Provide the [x, y] coordinate of the cell's center where the given text is located.  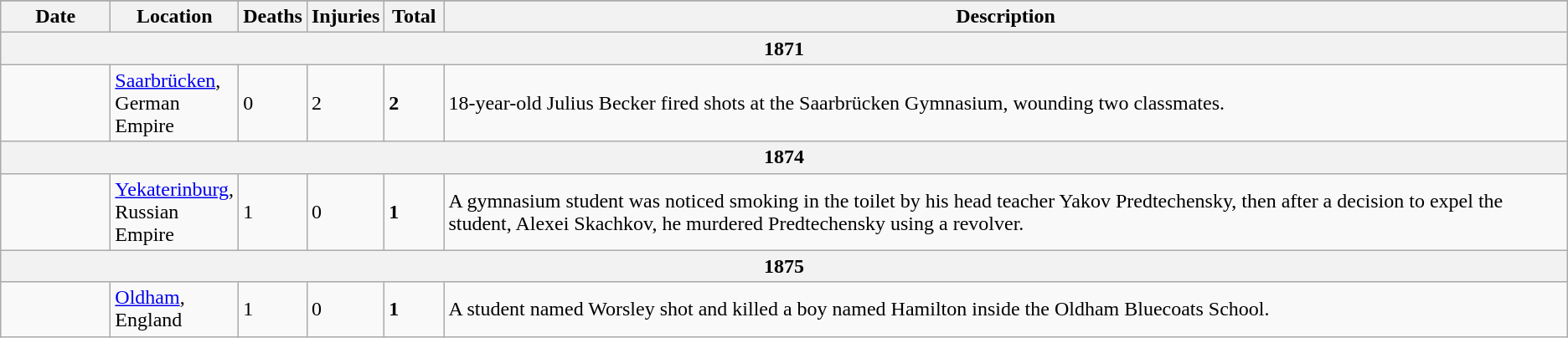
Total [414, 17]
Deaths [273, 17]
Yekaterinburg, Russian Empire [174, 212]
Date [55, 17]
1871 [784, 49]
Saarbrücken, German Empire [174, 103]
A student named Worsley shot and killed a boy named Hamilton inside the Oldham Bluecoats School. [1005, 310]
Description [1005, 17]
Location [174, 17]
1875 [784, 266]
Oldham, England [174, 310]
18-year-old Julius Becker fired shots at the Saarbrücken Gymnasium, wounding two classmates. [1005, 103]
Injuries [345, 17]
1874 [784, 157]
